Identify which cell holds the provided text, then report its [X, Y] central coordinate. 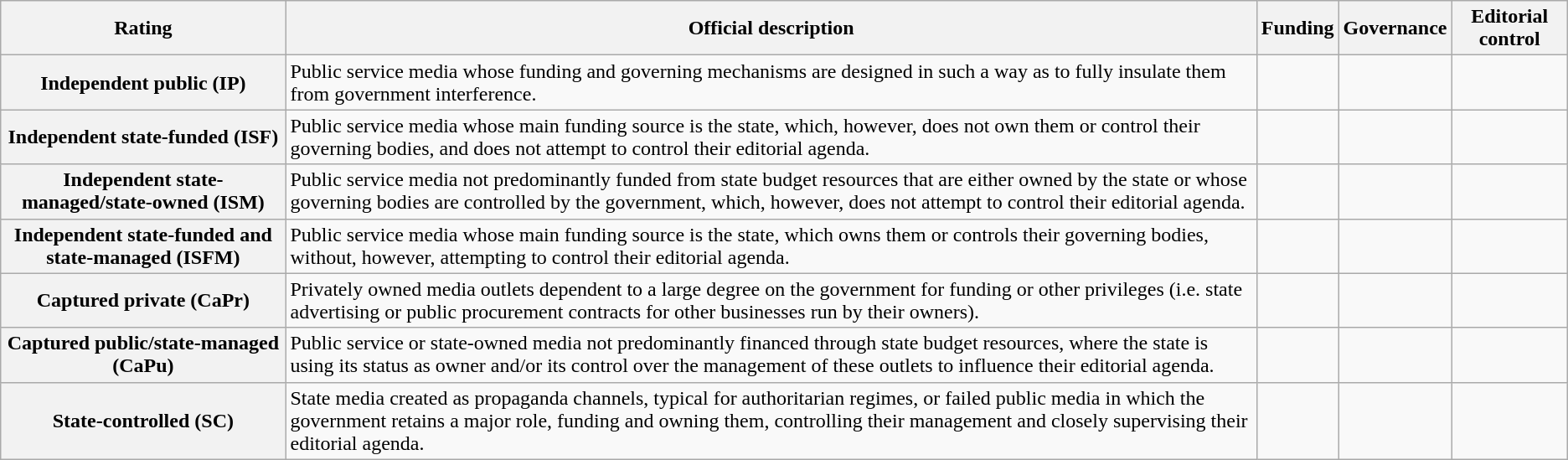
Editorial control [1509, 28]
Funding [1297, 28]
Captured private (CaPr) [143, 300]
Independent state-funded and state-managed (ISFM) [143, 246]
Independent state-funded (ISF) [143, 137]
State-controlled (SC) [143, 421]
Independent public (IP) [143, 82]
Independent state-managed/state-owned (ISM) [143, 191]
Rating [143, 28]
Official description [771, 28]
Public service media whose funding and governing mechanisms are designed in such a way as to fully insulate them from government interference. [771, 82]
Captured public/state-managed (CaPu) [143, 355]
Governance [1395, 28]
